Determine the (X, Y) coordinate at the center of the cell enclosing the given text.  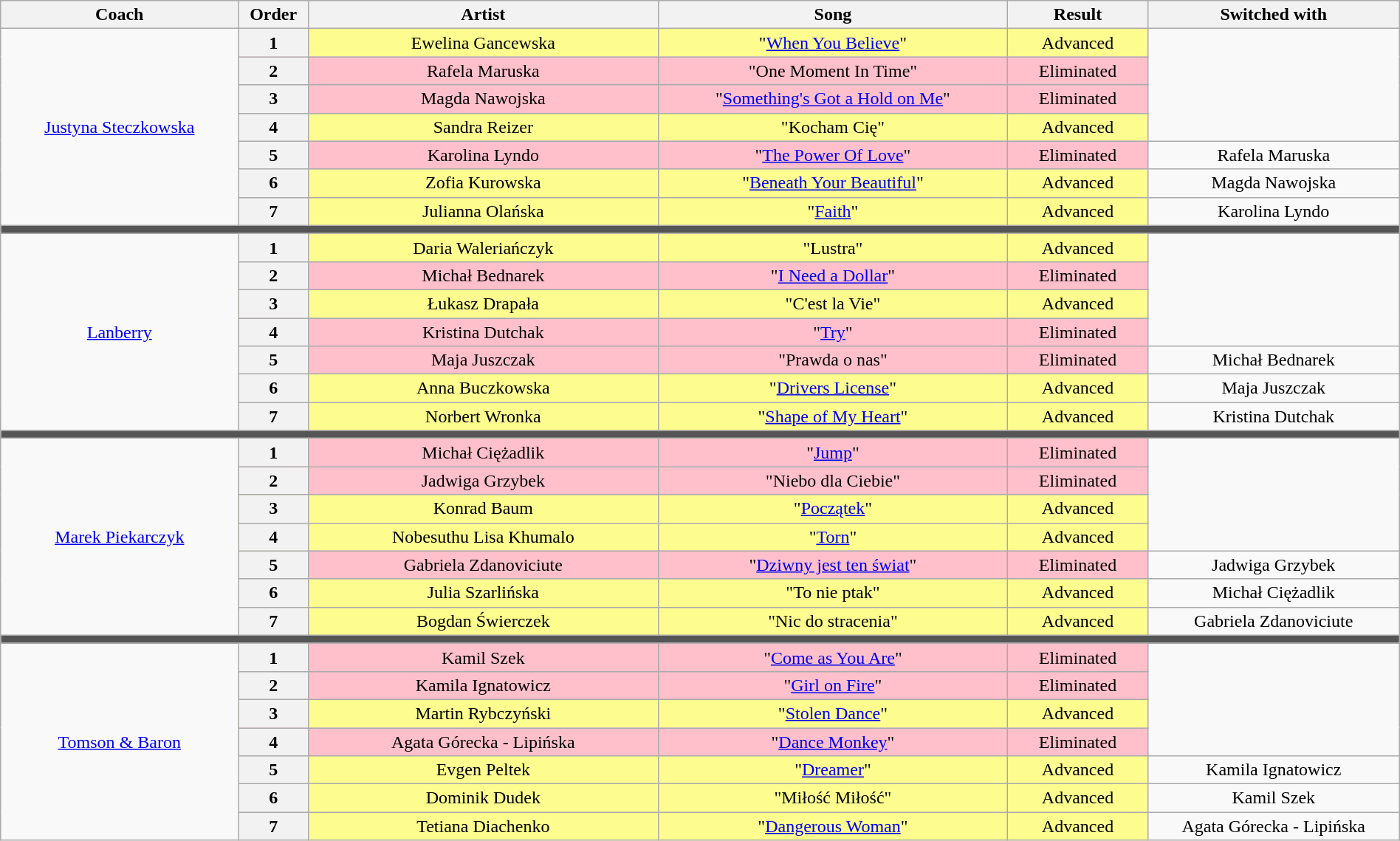
Evgen Peltek (484, 770)
"Try" (833, 332)
"Drivers License" (833, 388)
"When You Believe" (833, 43)
Nobesuthu Lisa Khumalo (484, 537)
Anna Buczkowska (484, 388)
"Shape of My Heart" (833, 416)
"Something's Got a Hold on Me" (833, 99)
"Kocham Cię" (833, 127)
"Come as You Are" (833, 657)
"The Power Of Love" (833, 155)
Marek Piekarczyk (120, 537)
"Nic do stracenia" (833, 621)
Artist (484, 15)
Tetiana Diachenko (484, 826)
"Miłość Miłość" (833, 798)
"Dziwny jest ten świat" (833, 565)
"To nie ptak" (833, 593)
"Prawda o nas" (833, 360)
"Jump" (833, 453)
"Lustra" (833, 247)
Dominik Dudek (484, 798)
"Dreamer" (833, 770)
Julianna Olańska (484, 211)
"Niebo dla Ciebie" (833, 481)
"Dangerous Woman" (833, 826)
Daria Waleriańczyk (484, 247)
Sandra Reizer (484, 127)
Tomson & Baron (120, 741)
"C'est la Vie" (833, 303)
Martin Rybczyński (484, 713)
"Girl on Fire" (833, 685)
"One Moment In Time" (833, 71)
"Faith" (833, 211)
Song (833, 15)
Bogdan Świerczek (484, 621)
Justyna Steczkowska (120, 127)
Łukasz Drapała (484, 303)
Norbert Wronka (484, 416)
Lanberry (120, 332)
Ewelina Gancewska (484, 43)
"Stolen Dance" (833, 713)
Switched with (1273, 15)
Julia Szarlińska (484, 593)
"Dance Monkey" (833, 742)
Zofia Kurowska (484, 183)
"Beneath Your Beautiful" (833, 183)
"Torn" (833, 537)
"I Need a Dollar" (833, 275)
Konrad Baum (484, 509)
Result (1078, 15)
"Początek" (833, 509)
Order (273, 15)
Coach (120, 15)
